Find where the given text appears and provide that cell's center as [x, y] coordinate. 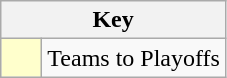
Teams to Playoffs [134, 58]
Key [114, 20]
